Detect which cell encompasses the target text, then output its (x, y) center coordinate. 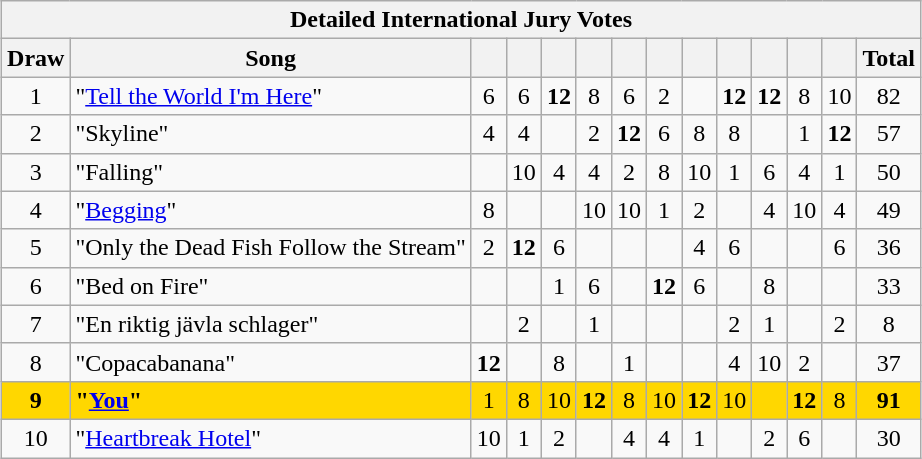
"Tell the World I'm Here" (270, 96)
"Bed on Fire" (270, 286)
"Falling" (270, 172)
33 (889, 286)
"Heartbreak Hotel" (270, 438)
Total (889, 58)
37 (889, 362)
82 (889, 96)
50 (889, 172)
"Begging" (270, 210)
Song (270, 58)
"Only the Dead Fish Follow the Stream" (270, 248)
91 (889, 400)
9 (36, 400)
49 (889, 210)
"En riktig jävla schlager" (270, 324)
"You" (270, 400)
Detailed International Jury Votes (462, 20)
30 (889, 438)
36 (889, 248)
3 (36, 172)
5 (36, 248)
7 (36, 324)
57 (889, 134)
"Skyline" (270, 134)
"Copacabanana" (270, 362)
Draw (36, 58)
